Return the (x, y) coordinate for the center point of the cell that contains the specified text.  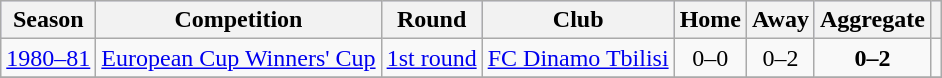
1980–81 (48, 58)
FC Dinamo Tbilisi (578, 58)
Home (710, 20)
Round (432, 20)
Competition (238, 20)
Club (578, 20)
Away (781, 20)
Season (48, 20)
Aggregate (872, 20)
European Cup Winners' Cup (238, 58)
1st round (432, 58)
0–0 (710, 58)
